Search for the cell housing the specified text and yield its [X, Y] center coordinate. 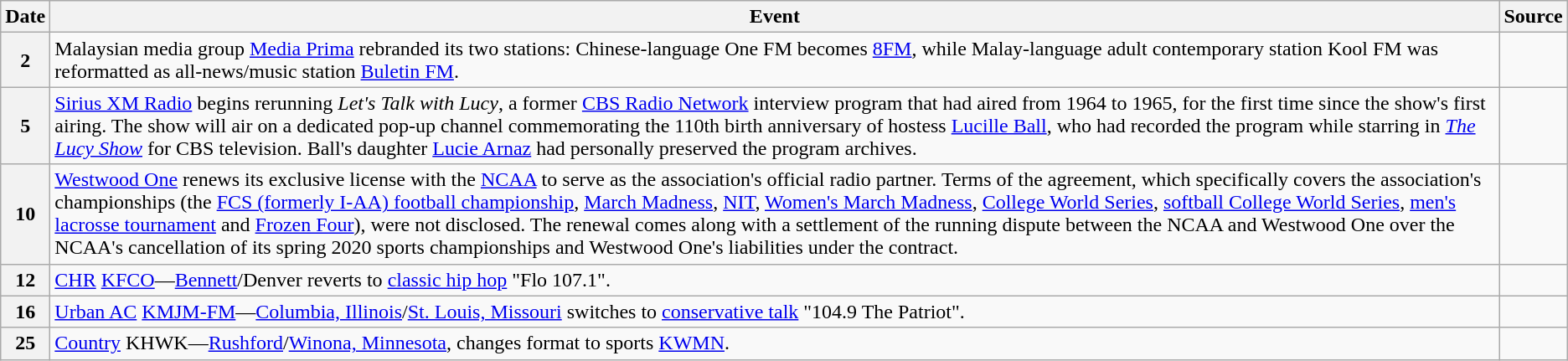
Country KHWK—Rushford/Winona, Minnesota, changes format to sports KWMN. [775, 343]
CHR KFCO—Bennett/Denver reverts to classic hip hop "Flo 107.1". [775, 280]
12 [25, 280]
10 [25, 214]
5 [25, 126]
Source [1533, 17]
16 [25, 312]
Event [775, 17]
Urban AC KMJM-FM—Columbia, Illinois/St. Louis, Missouri switches to conservative talk "104.9 The Patriot". [775, 312]
25 [25, 343]
Date [25, 17]
2 [25, 60]
